Return [X, Y] of the center of cell containing provided text 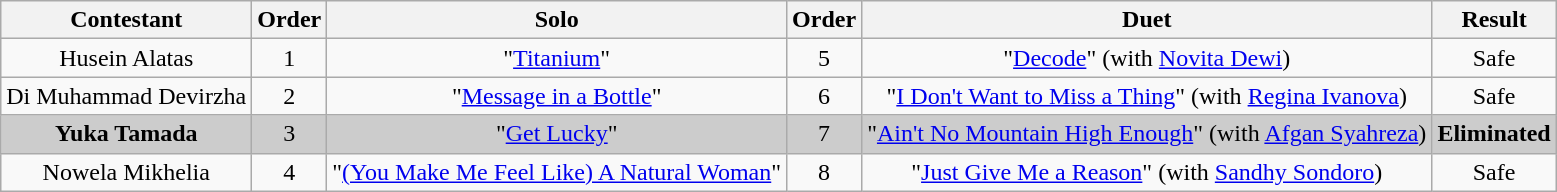
"(You Make Me Feel Like) A Natural Woman" [557, 172]
"Just Give Me a Reason" (with Sandhy Sondoro) [1147, 172]
"Decode" (with Novita Dewi) [1147, 58]
Result [1494, 20]
"I Don't Want to Miss a Thing" (with Regina Ivanova) [1147, 96]
"Ain't No Mountain High Enough" (with Afgan Syahreza) [1147, 134]
Duet [1147, 20]
Di Muhammad Devirzha [126, 96]
Yuka Tamada [126, 134]
Solo [557, 20]
Eliminated [1494, 134]
"Message in a Bottle" [557, 96]
6 [824, 96]
Nowela Mikhelia [126, 172]
4 [290, 172]
5 [824, 58]
1 [290, 58]
"Get Lucky" [557, 134]
2 [290, 96]
3 [290, 134]
"Titanium" [557, 58]
8 [824, 172]
Contestant [126, 20]
Husein Alatas [126, 58]
7 [824, 134]
